From the cell containing the given text, extract its center point as [X, Y] coordinate. 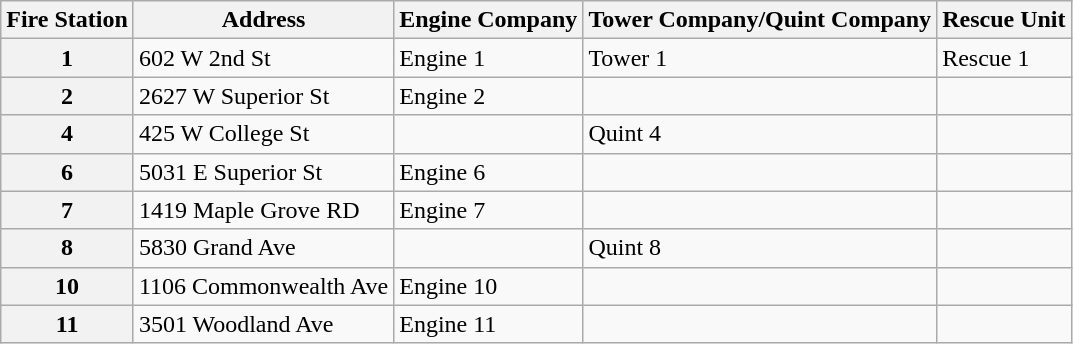
8 [68, 248]
Fire Station [68, 20]
Engine Company [488, 20]
Quint 8 [760, 248]
425 W College St [263, 134]
4 [68, 134]
2627 W Superior St [263, 96]
Engine 1 [488, 58]
5830 Grand Ave [263, 248]
602 W 2nd St [263, 58]
Rescue Unit [1004, 20]
2 [68, 96]
Engine 6 [488, 172]
Engine 7 [488, 210]
3501 Woodland Ave [263, 324]
Tower 1 [760, 58]
Engine 10 [488, 286]
Engine 2 [488, 96]
1419 Maple Grove RD [263, 210]
Tower Company/Quint Company [760, 20]
7 [68, 210]
1106 Commonwealth Ave [263, 286]
11 [68, 324]
6 [68, 172]
Rescue 1 [1004, 58]
5031 E Superior St [263, 172]
Quint 4 [760, 134]
Engine 11 [488, 324]
Address [263, 20]
10 [68, 286]
1 [68, 58]
